Detect which cell encompasses the target text, then output its (x, y) center coordinate. 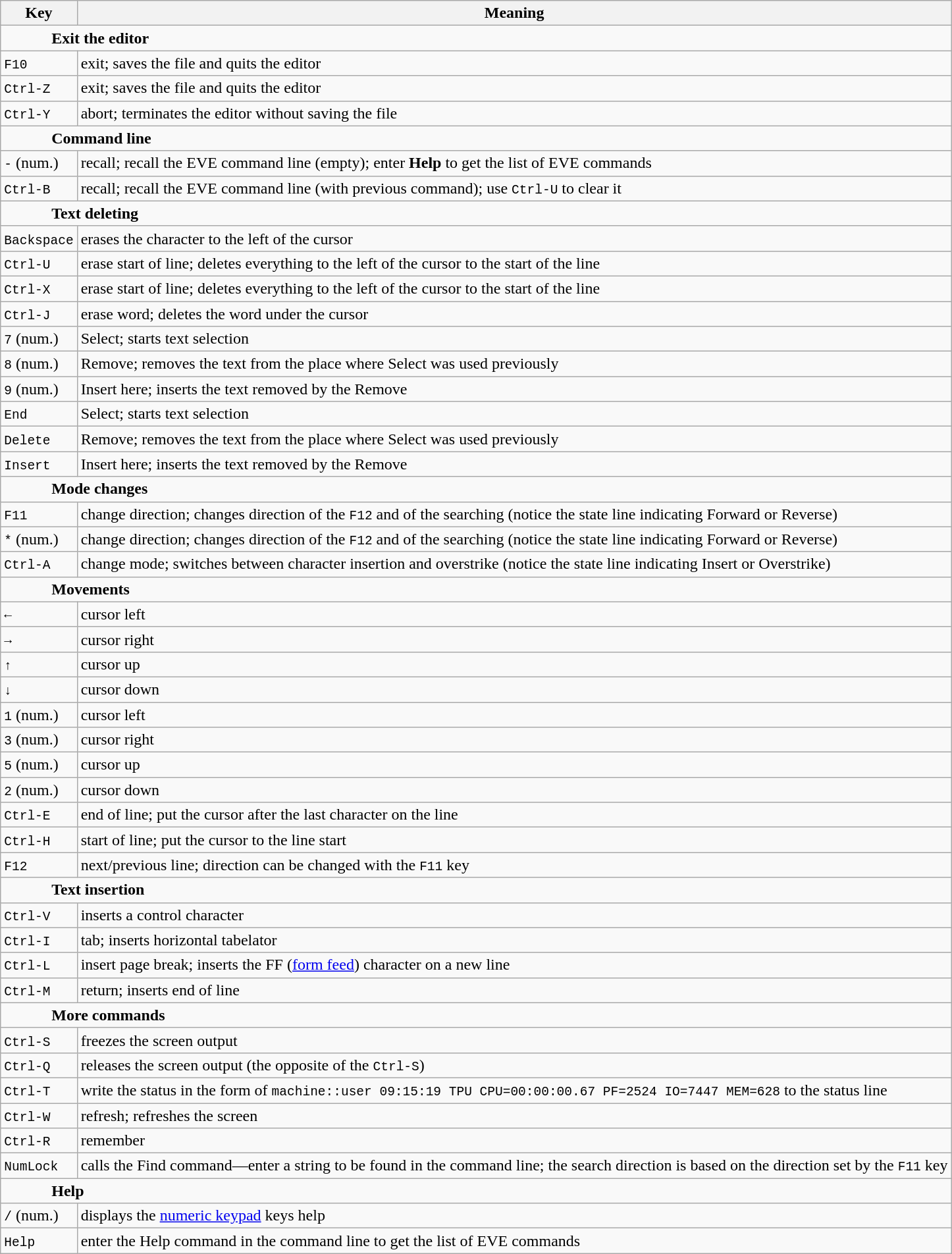
Insert (39, 464)
Ctrl-L (39, 965)
remember (514, 1141)
Ctrl-W (39, 1116)
9 (num.) (39, 389)
insert page break; inserts the FF (form feed) character on a new line (514, 965)
enter the Help command in the command line to get the list of EVE commands (514, 1241)
Backspace (39, 238)
2 (num.) (39, 790)
Ctrl-Q (39, 1065)
Key (39, 13)
Ctrl-S (39, 1040)
calls the Find command—enter a string to be found in the command line; the search direction is based on the direction set by the F11 key (514, 1166)
- (num.) (39, 163)
return; inserts end of line (514, 990)
Ctrl-R (39, 1141)
F10 (39, 63)
F12 (39, 865)
Ctrl-V (39, 915)
inserts a control character (514, 915)
tab; inserts horizontal tabelator (514, 940)
Ctrl-U (39, 263)
More commands (476, 1015)
change mode; switches between character insertion and overstrike (notice the state line indicating Insert or Overstrike) (514, 564)
Mode changes (476, 489)
Ctrl-Z (39, 88)
← (39, 614)
Meaning (514, 13)
end of line; put the cursor after the last character on the line (514, 815)
Movements (476, 589)
↓ (39, 689)
3 (num.) (39, 740)
displays the numeric keypad keys help (514, 1216)
NumLock (39, 1166)
releases the screen output (the opposite of the Ctrl-S) (514, 1065)
Ctrl-J (39, 314)
start of line; put the cursor to the line start (514, 840)
freezes the screen output (514, 1040)
F11 (39, 514)
* (num.) (39, 539)
abort; terminates the editor without saving the file (514, 113)
Ctrl-M (39, 990)
Ctrl-E (39, 815)
1 (num.) (39, 714)
Ctrl-X (39, 288)
next/previous line; direction can be changed with the F11 key (514, 865)
7 (num.) (39, 339)
recall; recall the EVE command line (empty); enter Help to get the list of EVE commands (514, 163)
Text deleting (476, 213)
erases the character to the left of the cursor (514, 238)
write the status in the form of machine::user 09:15:19 TPU CPU=00:00:00.67 PF=2524 IO=7447 MEM=628 to the status line (514, 1090)
Ctrl-T (39, 1090)
Ctrl-H (39, 840)
Ctrl-I (39, 940)
Ctrl-B (39, 188)
refresh; refreshes the screen (514, 1116)
5 (num.) (39, 765)
Exit the editor (476, 38)
Command line (476, 138)
Ctrl-Y (39, 113)
erase word; deletes the word under the cursor (514, 314)
Ctrl-A (39, 564)
→ (39, 639)
Delete (39, 439)
Text insertion (476, 890)
End (39, 414)
8 (num.) (39, 364)
↑ (39, 664)
/ (num.) (39, 1216)
recall; recall the EVE command line (with previous command); use Ctrl-U to clear it (514, 188)
